Pinpoint the cell where the given text exists, returning its (x, y) midpoint coordinate. 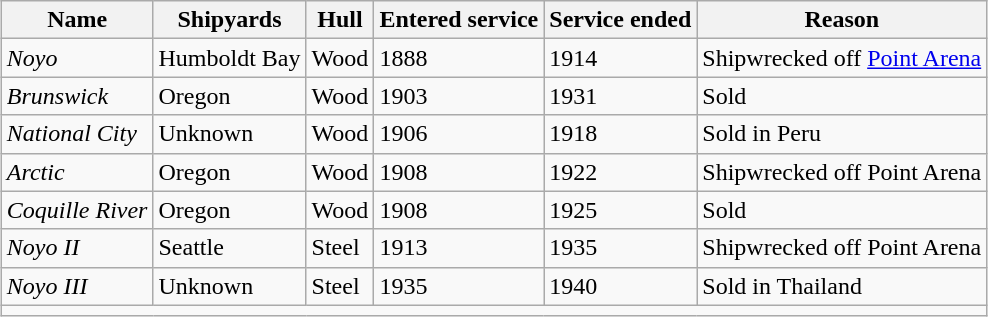
1922 (620, 172)
National City (77, 134)
Arctic (77, 172)
Humboldt Bay (230, 58)
Seattle (230, 248)
Entered service (459, 20)
Noyo II (77, 248)
1940 (620, 286)
Sold in Peru (842, 134)
1925 (620, 210)
Noyo III (77, 286)
Brunswick (77, 96)
Noyo (77, 58)
Shipyards (230, 20)
Service ended (620, 20)
1906 (459, 134)
Hull (340, 20)
1913 (459, 248)
Sold in Thailand (842, 286)
1931 (620, 96)
Name (77, 20)
1903 (459, 96)
1914 (620, 58)
1888 (459, 58)
Coquille River (77, 210)
Reason (842, 20)
1918 (620, 134)
